Scan for the cell matching the given text and deliver its [X, Y] coordinate at center. 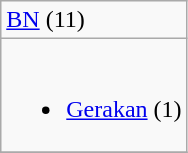
BN (11) [94, 20]
Gerakan (1) [94, 96]
